Return [X, Y] of the center of cell containing provided text 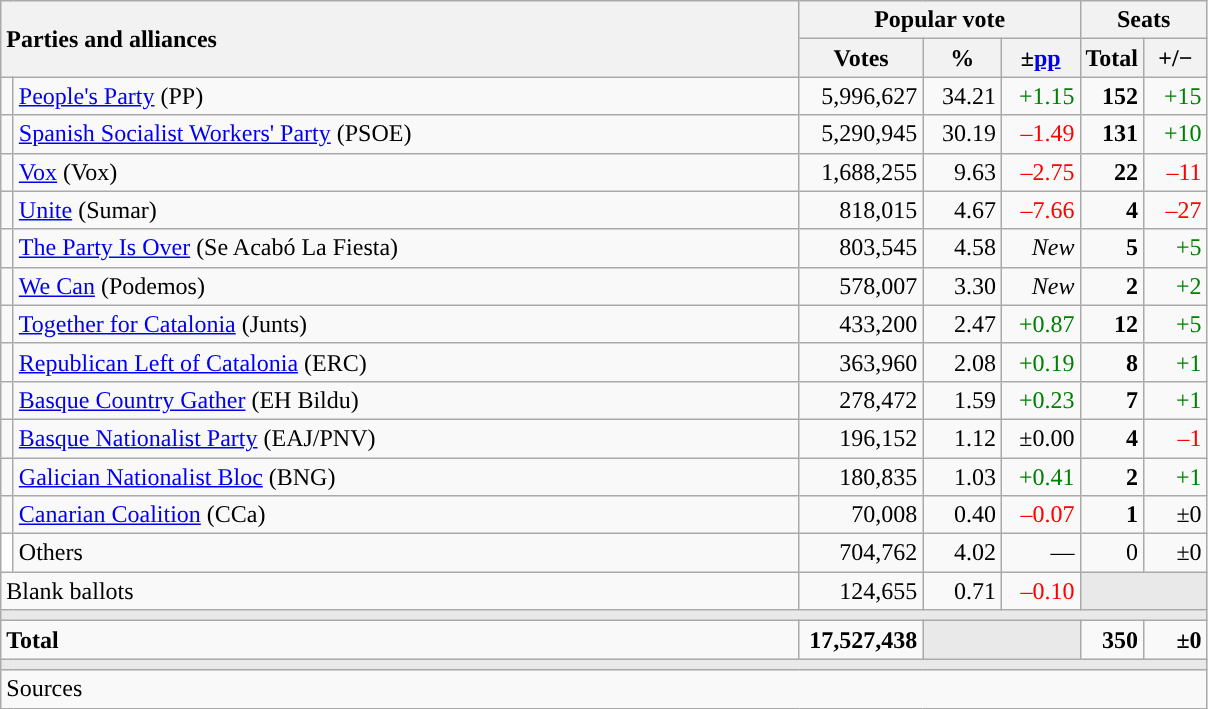
5,996,627 [861, 96]
Seats [1144, 20]
We Can (Podemos) [406, 286]
–1.49 [1040, 134]
1.59 [962, 400]
Canarian Coalition (CCa) [406, 515]
34.21 [962, 96]
180,835 [861, 477]
% [962, 58]
22 [1112, 172]
4.58 [962, 248]
578,007 [861, 286]
+1.15 [1040, 96]
5 [1112, 248]
2.08 [962, 362]
350 [1112, 640]
12 [1112, 324]
4.67 [962, 210]
1 [1112, 515]
+0.19 [1040, 362]
–11 [1176, 172]
–1 [1176, 438]
–0.10 [1040, 591]
278,472 [861, 400]
Spanish Socialist Workers' Party (PSOE) [406, 134]
131 [1112, 134]
+15 [1176, 96]
17,527,438 [861, 640]
People's Party (PP) [406, 96]
124,655 [861, 591]
0 [1112, 553]
8 [1112, 362]
The Party Is Over (Se Acabó La Fiesta) [406, 248]
Parties and alliances [400, 39]
±pp [1040, 58]
Galician Nationalist Bloc (BNG) [406, 477]
433,200 [861, 324]
+0.41 [1040, 477]
5,290,945 [861, 134]
+/− [1176, 58]
0.71 [962, 591]
1.12 [962, 438]
0.40 [962, 515]
+2 [1176, 286]
–0.07 [1040, 515]
+0.87 [1040, 324]
4.02 [962, 553]
803,545 [861, 248]
30.19 [962, 134]
Sources [604, 689]
3.30 [962, 286]
9.63 [962, 172]
Together for Catalonia (Junts) [406, 324]
2.47 [962, 324]
1,688,255 [861, 172]
818,015 [861, 210]
Basque Country Gather (EH Bildu) [406, 400]
70,008 [861, 515]
7 [1112, 400]
Republican Left of Catalonia (ERC) [406, 362]
363,960 [861, 362]
— [1040, 553]
–27 [1176, 210]
Vox (Vox) [406, 172]
Others [406, 553]
–7.66 [1040, 210]
704,762 [861, 553]
–2.75 [1040, 172]
Unite (Sumar) [406, 210]
Blank ballots [400, 591]
±0.00 [1040, 438]
+10 [1176, 134]
1.03 [962, 477]
Basque Nationalist Party (EAJ/PNV) [406, 438]
152 [1112, 96]
+0.23 [1040, 400]
196,152 [861, 438]
Popular vote [940, 20]
Votes [861, 58]
